Scan for the cell matching the given text and deliver its [x, y] coordinate at center. 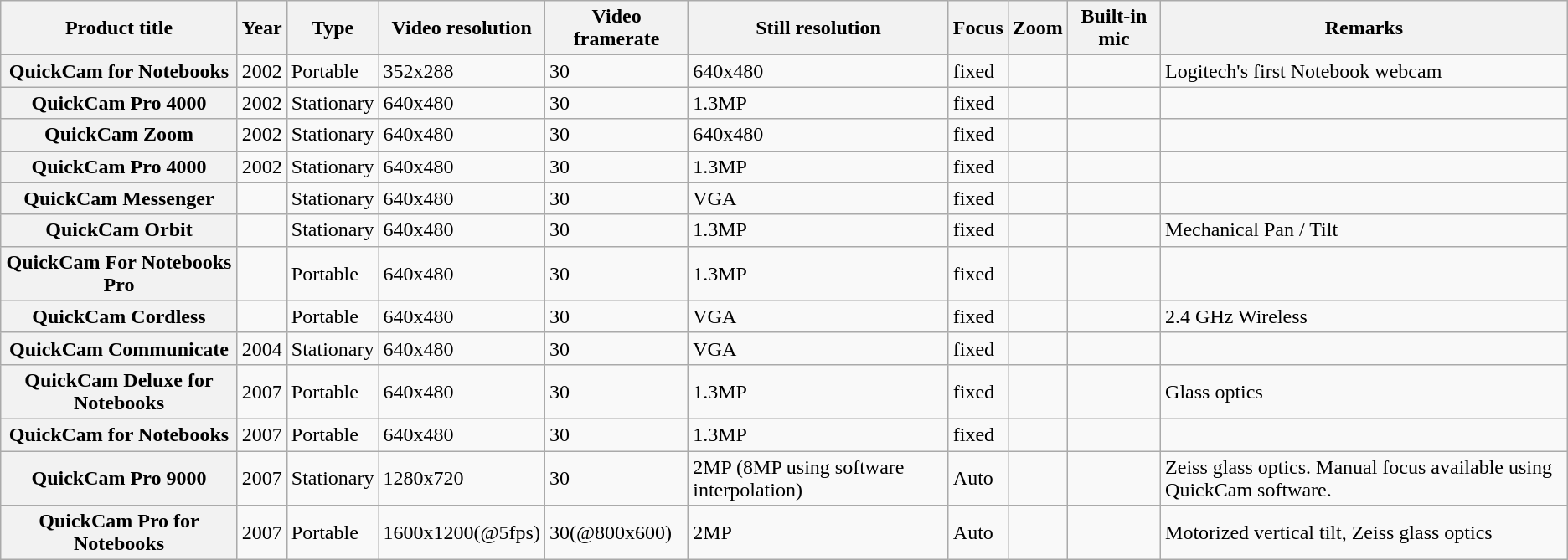
Type [333, 28]
QuickCam Messenger [119, 198]
Built-in mic [1114, 28]
2MP (8MP using software interpolation) [819, 477]
QuickCam Pro 9000 [119, 477]
Glass optics [1364, 392]
Remarks [1364, 28]
Logitech's first Notebook webcam [1364, 71]
2MP [819, 532]
Focus [978, 28]
2.4 GHz Wireless [1364, 316]
Mechanical Pan / Tilt [1364, 230]
Year [261, 28]
Video framerate [616, 28]
Motorized vertical tilt, Zeiss glass optics [1364, 532]
QuickCam Orbit [119, 230]
Still resolution [819, 28]
QuickCam Zoom [119, 135]
Product title [119, 28]
1600x1200(@5fps) [462, 532]
QuickCam Pro for Notebooks [119, 532]
Zoom [1037, 28]
QuickCam For Notebooks Pro [119, 273]
QuickCam Cordless [119, 316]
Video resolution [462, 28]
30(@800x600) [616, 532]
352x288 [462, 71]
1280x720 [462, 477]
QuickCam Deluxe for Notebooks [119, 392]
QuickCam Communicate [119, 348]
Zeiss glass optics. Manual focus available using QuickCam software. [1364, 477]
2004 [261, 348]
